Output the (x, y) coordinate of the center of the cell containing the given text.  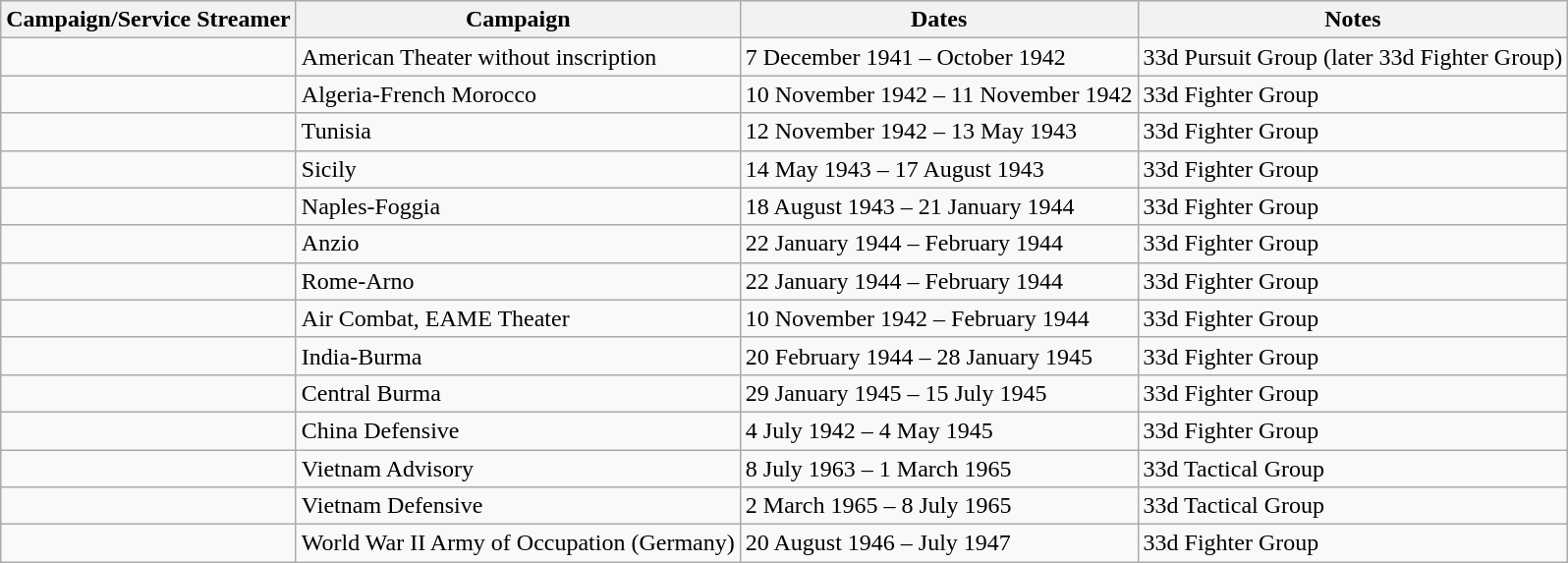
10 November 1942 – 11 November 1942 (939, 94)
Naples-Foggia (518, 206)
12 November 1942 – 13 May 1943 (939, 132)
Campaign/Service Streamer (149, 20)
18 August 1943 – 21 January 1944 (939, 206)
14 May 1943 – 17 August 1943 (939, 169)
Rome-Arno (518, 281)
Vietnam Advisory (518, 469)
8 July 1963 – 1 March 1965 (939, 469)
Central Burma (518, 393)
Campaign (518, 20)
Anzio (518, 244)
10 November 1942 – February 1944 (939, 318)
7 December 1941 – October 1942 (939, 57)
4 July 1942 – 4 May 1945 (939, 430)
20 August 1946 – July 1947 (939, 543)
China Defensive (518, 430)
33d Pursuit Group (later 33d Fighter Group) (1353, 57)
2 March 1965 – 8 July 1965 (939, 506)
Vietnam Defensive (518, 506)
Tunisia (518, 132)
Air Combat, EAME Theater (518, 318)
20 February 1944 – 28 January 1945 (939, 356)
Dates (939, 20)
American Theater without inscription (518, 57)
29 January 1945 – 15 July 1945 (939, 393)
Algeria-French Morocco (518, 94)
Sicily (518, 169)
India-Burma (518, 356)
Notes (1353, 20)
World War II Army of Occupation (Germany) (518, 543)
